Find where the given text appears and provide that cell's center as (x, y) coordinate. 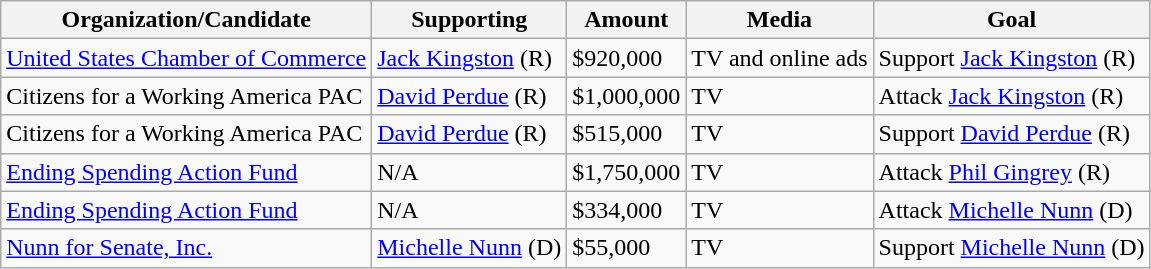
Supporting (470, 20)
$55,000 (626, 248)
Amount (626, 20)
TV and online ads (780, 58)
Attack Jack Kingston (R) (1012, 96)
$334,000 (626, 210)
Support Jack Kingston (R) (1012, 58)
Nunn for Senate, Inc. (186, 248)
$515,000 (626, 134)
United States Chamber of Commerce (186, 58)
Attack Michelle Nunn (D) (1012, 210)
$920,000 (626, 58)
Attack Phil Gingrey (R) (1012, 172)
Michelle Nunn (D) (470, 248)
Support David Perdue (R) (1012, 134)
Organization/Candidate (186, 20)
Support Michelle Nunn (D) (1012, 248)
$1,750,000 (626, 172)
$1,000,000 (626, 96)
Goal (1012, 20)
Jack Kingston (R) (470, 58)
Media (780, 20)
